Determine the [x, y] coordinate at the center of the cell enclosing the given text.  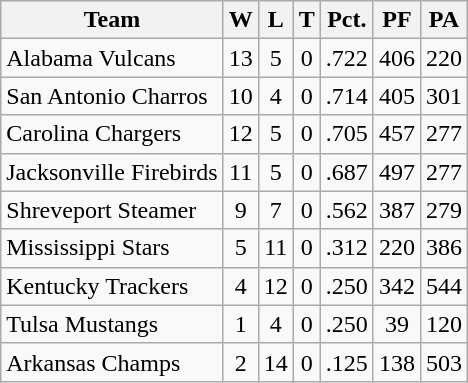
497 [396, 172]
.714 [346, 96]
13 [240, 58]
Team [112, 20]
387 [396, 210]
39 [396, 324]
PF [396, 20]
2 [240, 362]
301 [444, 96]
1 [240, 324]
W [240, 20]
10 [240, 96]
138 [396, 362]
Shreveport Steamer [112, 210]
Tulsa Mustangs [112, 324]
279 [444, 210]
342 [396, 286]
.562 [346, 210]
San Antonio Charros [112, 96]
Kentucky Trackers [112, 286]
.705 [346, 134]
120 [444, 324]
457 [396, 134]
.312 [346, 248]
Alabama Vulcans [112, 58]
L [276, 20]
9 [240, 210]
Pct. [346, 20]
405 [396, 96]
386 [444, 248]
.687 [346, 172]
14 [276, 362]
T [306, 20]
406 [396, 58]
Carolina Chargers [112, 134]
Jacksonville Firebirds [112, 172]
7 [276, 210]
Arkansas Champs [112, 362]
PA [444, 20]
.125 [346, 362]
.722 [346, 58]
544 [444, 286]
503 [444, 362]
Mississippi Stars [112, 248]
